Output the [x, y] coordinate of the center of the cell containing the given text.  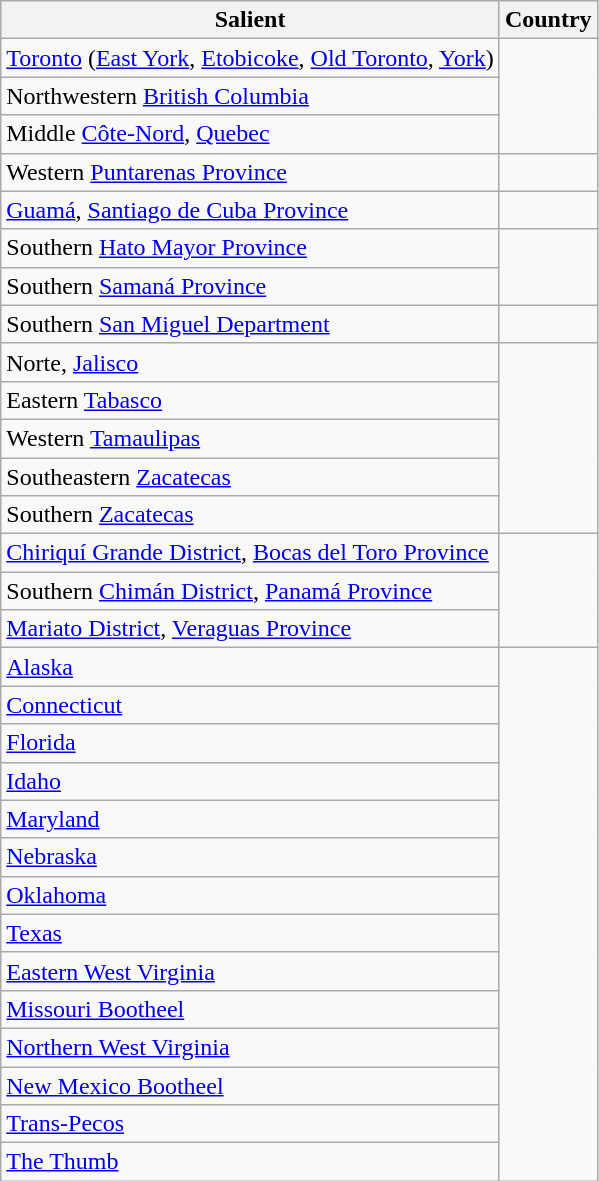
Southeastern Zacatecas [250, 477]
Eastern West Virginia [250, 971]
Salient [250, 20]
Toronto (East York, Etobicoke, Old Toronto, York) [250, 58]
Nebraska [250, 857]
Northern West Virginia [250, 1047]
The Thumb [250, 1162]
Southern Chimán District, Panamá Province [250, 591]
Florida [250, 743]
Oklahoma [250, 895]
New Mexico Bootheel [250, 1085]
Northwestern British Columbia [250, 96]
Mariato District, Veraguas Province [250, 629]
Trans-Pecos [250, 1124]
Southern Samaná Province [250, 286]
Southern Zacatecas [250, 515]
Guamá, Santiago de Cuba Province [250, 210]
Eastern Tabasco [250, 400]
Alaska [250, 667]
Southern Hato Mayor Province [250, 248]
Western Puntarenas Province [250, 172]
Middle Côte-Nord, Quebec [250, 134]
Norte, Jalisco [250, 362]
Maryland [250, 819]
Country [548, 20]
Western Tamaulipas [250, 438]
Idaho [250, 781]
Southern San Miguel Department [250, 324]
Texas [250, 933]
Missouri Bootheel [250, 1009]
Chiriquí Grande District, Bocas del Toro Province [250, 553]
Connecticut [250, 705]
